Return the [x, y] coordinate for the center point of the cell that contains the specified text.  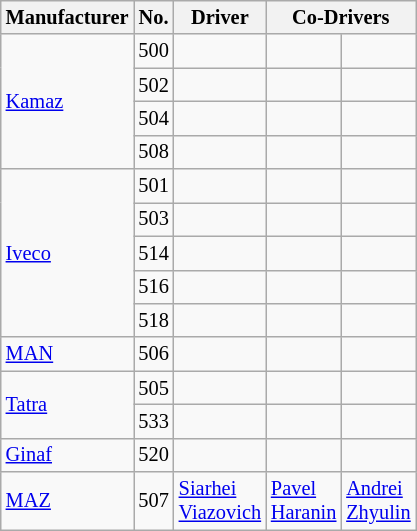
Kamaz [68, 102]
504 [154, 118]
533 [154, 421]
520 [154, 455]
508 [154, 152]
Andrei Zhyulin [378, 501]
Tatra [68, 404]
514 [154, 253]
Iveco [68, 253]
MAZ [68, 501]
501 [154, 186]
MAN [68, 354]
518 [154, 320]
507 [154, 501]
Co-Drivers [341, 17]
Ginaf [68, 455]
Siarhei Viazovich [220, 501]
Pavel Haranin [304, 501]
Driver [220, 17]
No. [154, 17]
503 [154, 219]
502 [154, 85]
505 [154, 388]
506 [154, 354]
500 [154, 51]
516 [154, 287]
Manufacturer [68, 17]
